Return (x, y) of the center of cell containing provided text 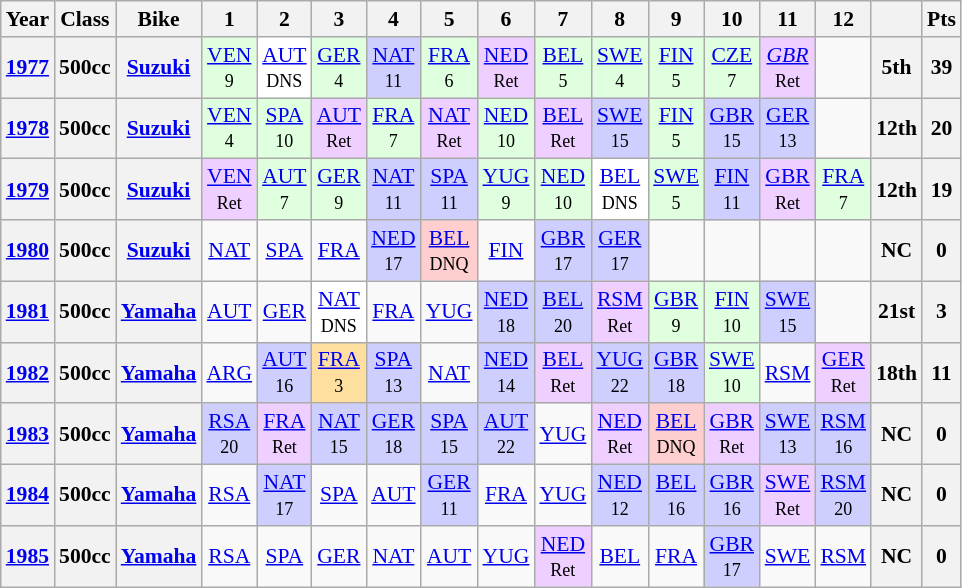
GER13 (788, 128)
NED14 (506, 372)
GBR15 (732, 128)
SPA10 (284, 128)
BEL16 (676, 496)
BEL (620, 556)
21st (896, 312)
GER18 (393, 434)
SWE5 (676, 190)
FIN10 (732, 312)
10 (732, 19)
4 (393, 19)
AUT7 (284, 190)
GER9 (339, 190)
18th (896, 372)
FRA3 (339, 372)
VENRet (229, 190)
NATRet (450, 128)
RSMRet (620, 312)
VEN4 (229, 128)
GER11 (450, 496)
FRA6 (450, 68)
SPA13 (393, 372)
Pts (942, 19)
39 (942, 68)
FRARet (284, 434)
1985 (28, 556)
AUTDNS (284, 68)
SWE4 (620, 68)
SPA11 (450, 190)
1980 (28, 250)
VEN9 (229, 68)
NAT17 (284, 496)
SPA15 (450, 434)
5 (450, 19)
GER17 (620, 250)
Year (28, 19)
SWE13 (788, 434)
12 (843, 19)
RSM16 (843, 434)
8 (620, 19)
GERRet (843, 372)
1984 (28, 496)
NAT15 (339, 434)
19 (942, 190)
7 (562, 19)
1979 (28, 190)
1 (229, 19)
1977 (28, 68)
SWE10 (732, 372)
BELDNS (620, 190)
AUTRet (339, 128)
BEL20 (562, 312)
5th (896, 68)
20 (942, 128)
1982 (28, 372)
YUG22 (620, 372)
NATDNS (339, 312)
2 (284, 19)
FIN11 (732, 190)
Class (85, 19)
ARG (229, 372)
NED18 (506, 312)
1983 (28, 434)
GBR9 (676, 312)
6 (506, 19)
SWERet (788, 496)
NED17 (393, 250)
Bike (159, 19)
1981 (28, 312)
YUG9 (506, 190)
RSA20 (229, 434)
GBR18 (676, 372)
SWE (788, 556)
NED12 (620, 496)
FIN (506, 250)
9 (676, 19)
CZE7 (732, 68)
RSM20 (843, 496)
GER4 (339, 68)
GBR16 (732, 496)
BEL5 (562, 68)
AUT16 (284, 372)
AUT22 (506, 434)
1978 (28, 128)
